For the text-containing cell, return its midpoint in (x, y) coordinate format. 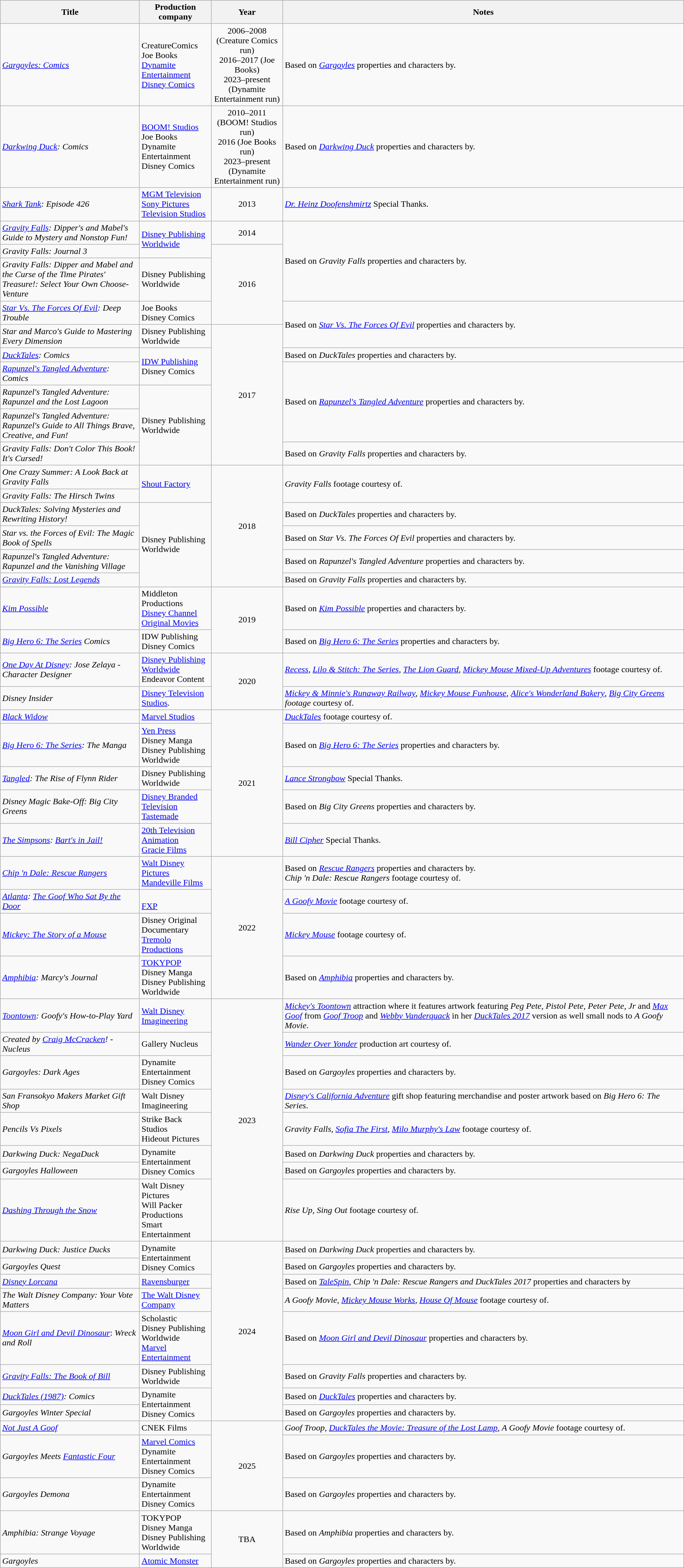
BOOM! StudiosJoe BooksDynamite EntertainmentDisney Comics (175, 146)
Disney's California Adventure gift shop featuring merchandise and poster artwork based on Big Hero 6: The Series. (483, 1100)
Gargoyles (70, 1561)
Disney Magic Bake-Off: Big City Greens (70, 806)
Moon Girl and Devil Dinosaur: Wreck and Roll (70, 1338)
Gravity Falls: The Hirsch Twins (70, 496)
Amphibia: Marcy's Journal (70, 978)
DuckTales (1987): Comics (70, 1396)
Gallery Nucleus (175, 1044)
2021 (247, 783)
Disney Branded TelevisionTastemade (175, 806)
Star vs. the Forces of Evil: The Magic Book of Spells (70, 538)
Based on Kim Possible properties and characters by. (483, 608)
Gargoyles Demona (70, 1494)
Toontown: Goofy's How-to-Play Yard (70, 1016)
Wander Over Yonder production art courtesy of. (483, 1044)
The Simpsons: Bart's in Jail! (70, 840)
Bill Cipher Special Thanks. (483, 840)
Star and Marco's Guide to Mastering Every Dimension (70, 336)
Shout Factory (175, 484)
2006–2008 (Creature Comics run)2016–2017 (Joe Books)2023–present (Dynamite Entertainment run) (247, 65)
Star Vs. The Forces Of Evil: Deep Trouble (70, 312)
Production company (175, 12)
Disney Insider (70, 698)
2017 (247, 395)
2010–2011 (BOOM! Studios run)2016 (Joe Books run)2023–present (Dynamite Entertainment run) (247, 146)
Created by Craig McCracken! - Nucleus (70, 1044)
Gargoyles: Comics (70, 65)
Rise Up, Sing Out footage courtesy of. (483, 1210)
One Crazy Summer: A Look Back at Gravity Falls (70, 477)
Gravity Falls, Sofia The First, Milo Murphy's Law footage courtesy of. (483, 1129)
Black Widow (70, 717)
Rapunzel's Tangled Adventure: Rapunzel and the Lost Lagoon (70, 397)
Chip 'n Dale: Rescue Rangers (70, 873)
Gargoyles Winter Special (70, 1413)
Based on Rescue Rangers properties and characters by.Chip 'n Dale: Rescue Rangers footage courtesy of. (483, 873)
Based on TaleSpin, Chip 'n Dale: Rescue Rangers and DuckTales 2017 properties and characters by (483, 1281)
2024 (247, 1331)
ScholasticDisney Publishing WorldwideMarvel Entertainment (175, 1338)
20th Television AnimationGracie Films (175, 840)
Disney Original DocumentaryTremolo Productions (175, 934)
Gravity Falls: Lost Legends (70, 580)
Ravensburger (175, 1281)
Dr. Heinz Doofenshmirtz Special Thanks. (483, 204)
Lance Strongbow Special Thanks. (483, 778)
Notes (483, 12)
Darkwing Duck: Comics (70, 146)
DuckTales: Comics (70, 355)
A Goofy Movie, Mickey Mouse Works, House Of Mouse footage courtesy of. (483, 1300)
Mickey & Minnie's Runaway Railway, Mickey Mouse Funhouse, Alice's Wonderland Bakery, Big City Greens footage courtesy of. (483, 698)
One Day At Disney: Jose Zelaya - Character Designer (70, 670)
Yen Press Disney MangaDisney Publishing Worldwide (175, 745)
Big Hero 6: The Series Comics (70, 641)
Gravity Falls footage courtesy of. (483, 484)
Mickey: The Story of a Mouse (70, 934)
Marvel ComicsDynamite EntertainmentDisney Comics (175, 1456)
Dashing Through the Snow (70, 1210)
2022 (247, 928)
Year (247, 12)
Middleton ProductionsDisney Channel Original Movies (175, 608)
Disney Television Studios. (175, 698)
Gravity Falls: The Book of Bill (70, 1376)
2020 (247, 681)
Pencils Vs Pixels (70, 1129)
Rapunzel's Tangled Adventure: Comics (70, 373)
Gargoyles Meets Fantastic Four (70, 1456)
Title (70, 12)
Tangled: The Rise of Flynn Rider (70, 778)
San Fransokyo Makers Market Gift Shop (70, 1100)
TBA (247, 1539)
Joe BooksDisney Comics (175, 312)
Rapunzel's Tangled Adventure: Rapunzel and the Vanishing Village (70, 561)
2025 (247, 1466)
Goof Troop, DuckTales the Movie: Treasure of the Lost Lamp, A Goofy Movie footage courtesy of. (483, 1428)
Strike Back StudiosHideout Pictures (175, 1129)
Based on Big City Greens properties and characters by. (483, 806)
2013 (247, 204)
FXP (175, 901)
Disney Publishing WorldwideEndeavor Content (175, 670)
CreatureComicsJoe BooksDynamite EntertainmentDisney Comics (175, 65)
Darkwing Duck: Justice Ducks (70, 1249)
CNEK Films (175, 1428)
The Walt Disney Company (175, 1300)
2016 (247, 284)
Disney Lorcana (70, 1281)
2018 (247, 526)
Mickey Mouse footage courtesy of. (483, 934)
Gargoyles Halloween (70, 1170)
Gravity Falls: Journal 3 (70, 251)
Kim Possible (70, 608)
Big Hero 6: The Series: The Manga (70, 745)
Rapunzel's Tangled Adventure: Rapunzel's Guide to All Things Brave, Creative, and Fun! (70, 425)
Gravity Falls: Dipper's and Mabel's Guide to Mystery and Nonstop Fun! (70, 232)
2023 (247, 1120)
Gravity Falls: Dipper and Mabel and the Curse of the Time Pirates' Treasure!: Select Your Own Choose-Venture (70, 279)
Atlanta: The Goof Who Sat By the Door (70, 901)
DuckTales footage courtesy of. (483, 717)
Shark Tank: Episode 426 (70, 204)
Gargoyles Quest (70, 1266)
Gravity Falls: Don't Color This Book! It's Cursed! (70, 454)
Marvel Studios (175, 717)
A Goofy Movie footage courtesy of. (483, 901)
MGM TelevisionSony Pictures Television Studios (175, 204)
Walt Disney PicturesMandeville Films (175, 873)
2014 (247, 232)
Based on Moon Girl and Devil Dinosaur properties and characters by. (483, 1338)
Not Just A Goof (70, 1428)
Gargoyles: Dark Ages (70, 1072)
DuckTales: Solving Mysteries and Rewriting History! (70, 514)
The Walt Disney Company: Your Vote Matters (70, 1300)
Amphibia: Strange Voyage (70, 1533)
2019 (247, 620)
Recess, Lilo & Stitch: The Series, The Lion Guard, Mickey Mouse Mixed-Up Adventures footage courtesy of. (483, 670)
Atomic Monster (175, 1561)
Walt Disney PicturesWill Packer ProductionsSmart Entertainment (175, 1210)
Darkwing Duck: NegaDuck (70, 1154)
